Extract the [X, Y] coordinate from the center of the cell holding the provided text.  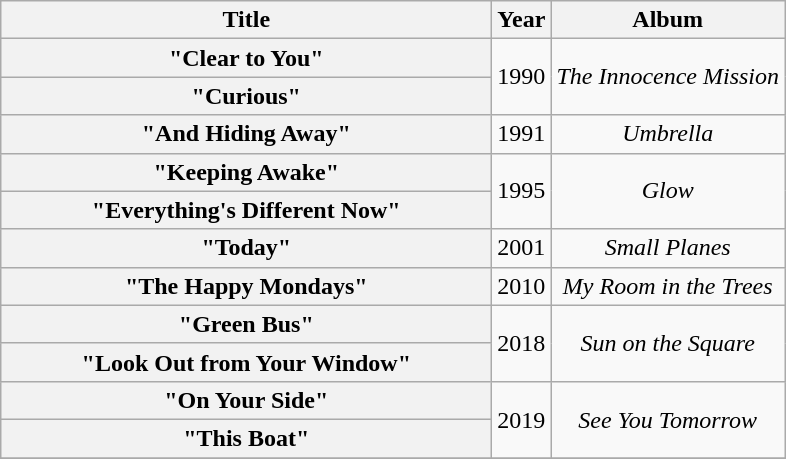
Glow [668, 191]
2010 [522, 286]
See You Tomorrow [668, 419]
Year [522, 20]
1995 [522, 191]
Album [668, 20]
"Everything's Different Now" [246, 210]
Title [246, 20]
"Curious" [246, 96]
"Clear to You" [246, 58]
Umbrella [668, 134]
2019 [522, 419]
"This Boat" [246, 438]
1990 [522, 77]
"Keeping Awake" [246, 172]
"Green Bus" [246, 324]
"And Hiding Away" [246, 134]
Sun on the Square [668, 343]
2018 [522, 343]
"On Your Side" [246, 400]
"The Happy Mondays" [246, 286]
"Today" [246, 248]
Small Planes [668, 248]
2001 [522, 248]
The Innocence Mission [668, 77]
My Room in the Trees [668, 286]
1991 [522, 134]
"Look Out from Your Window" [246, 362]
